Identify which cell holds the provided text, then report its [x, y] central coordinate. 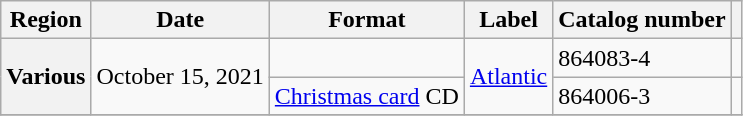
Format [366, 20]
Catalog number [642, 20]
864006-3 [642, 96]
Label [508, 20]
Atlantic [508, 77]
864083-4 [642, 58]
Various [46, 77]
October 15, 2021 [180, 77]
Date [180, 20]
Christmas card CD [366, 96]
Region [46, 20]
